Return [x, y] of the center of cell containing provided text 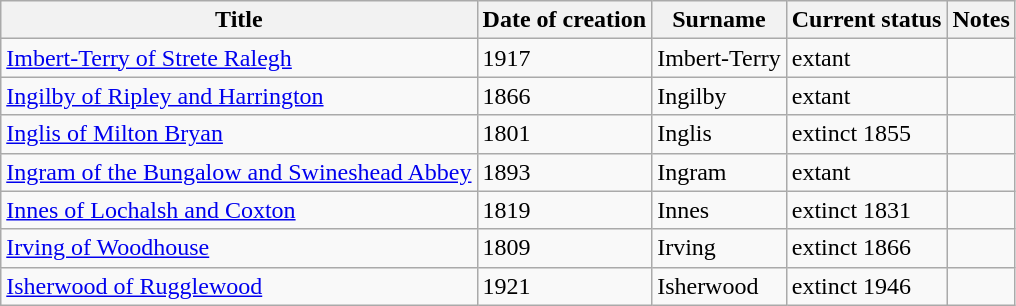
Innes [720, 210]
1819 [564, 210]
Ingilby [720, 96]
Inglis of Milton Bryan [239, 134]
1917 [564, 58]
Isherwood [720, 286]
Notes [981, 20]
extinct 1866 [866, 248]
Ingram [720, 172]
Current status [866, 20]
1809 [564, 248]
Title [239, 20]
1893 [564, 172]
Ingram of the Bungalow and Swineshead Abbey [239, 172]
Inglis [720, 134]
Irving [720, 248]
extinct 1946 [866, 286]
1801 [564, 134]
1866 [564, 96]
Innes of Lochalsh and Coxton [239, 210]
Date of creation [564, 20]
Surname [720, 20]
1921 [564, 286]
Ingilby of Ripley and Harrington [239, 96]
extinct 1855 [866, 134]
Isherwood of Rugglewood [239, 286]
Imbert-Terry of Strete Ralegh [239, 58]
extinct 1831 [866, 210]
Imbert-Terry [720, 58]
Irving of Woodhouse [239, 248]
